Search for the cell housing the specified text and yield its (x, y) center coordinate. 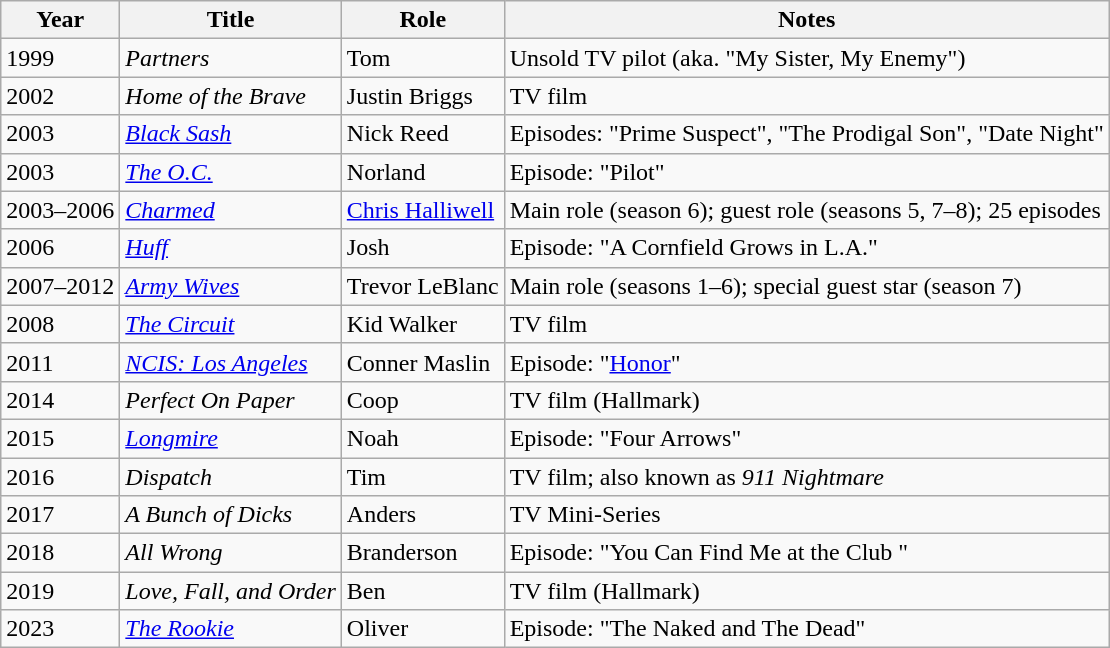
Tim (422, 477)
2007–2012 (60, 286)
Conner Maslin (422, 362)
1999 (60, 58)
Year (60, 20)
Tom (422, 58)
Longmire (230, 438)
Anders (422, 515)
Josh (422, 248)
The Rookie (230, 629)
Dispatch (230, 477)
2015 (60, 438)
Charmed (230, 210)
2016 (60, 477)
Kid Walker (422, 324)
Episode: "You Can Find Me at the Club " (806, 553)
Main role (seasons 1–6); special guest star (season 7) (806, 286)
Unsold TV pilot (aka. "My Sister, My Enemy") (806, 58)
Black Sash (230, 134)
Trevor LeBlanc (422, 286)
Episode: "The Naked and The Dead" (806, 629)
Love, Fall, and Order (230, 591)
Episode: "A Cornfield Grows in L.A." (806, 248)
2014 (60, 400)
A Bunch of Dicks (230, 515)
All Wrong (230, 553)
Perfect On Paper (230, 400)
2002 (60, 96)
2011 (60, 362)
2006 (60, 248)
2017 (60, 515)
Noah (422, 438)
Ben (422, 591)
TV film; also known as 911 Nightmare (806, 477)
Huff (230, 248)
Episodes: "Prime Suspect", "The Prodigal Son", "Date Night" (806, 134)
Notes (806, 20)
Partners (230, 58)
The Circuit (230, 324)
Branderson (422, 553)
Episode: "Four Arrows" (806, 438)
Norland (422, 172)
Oliver (422, 629)
The O.C. (230, 172)
Army Wives (230, 286)
Home of the Brave (230, 96)
Title (230, 20)
Nick Reed (422, 134)
Episode: "Pilot" (806, 172)
2019 (60, 591)
2008 (60, 324)
TV Mini-Series (806, 515)
2003–2006 (60, 210)
Main role (season 6); guest role (seasons 5, 7–8); 25 episodes (806, 210)
Coop (422, 400)
NCIS: Los Angeles (230, 362)
2018 (60, 553)
Episode: "Honor" (806, 362)
2023 (60, 629)
Justin Briggs (422, 96)
Role (422, 20)
Chris Halliwell (422, 210)
